Extract the [x, y] coordinate from the center of the cell holding the provided text.  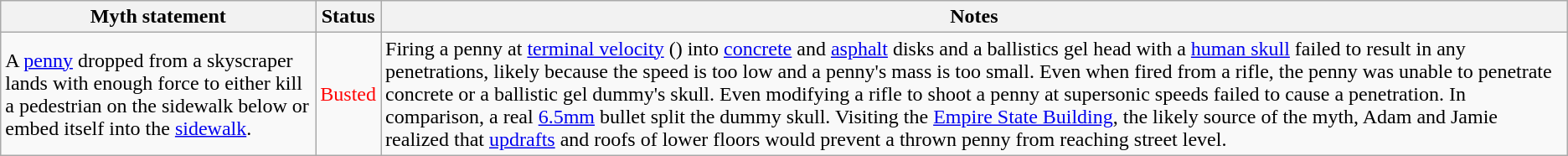
A penny dropped from a skyscraper lands with enough force to either kill a pedestrian on the sidewalk below or embed itself into the sidewalk. [158, 94]
Myth statement [158, 17]
Busted [348, 94]
Notes [975, 17]
Status [348, 17]
